Return (X, Y) of the center of cell containing provided text 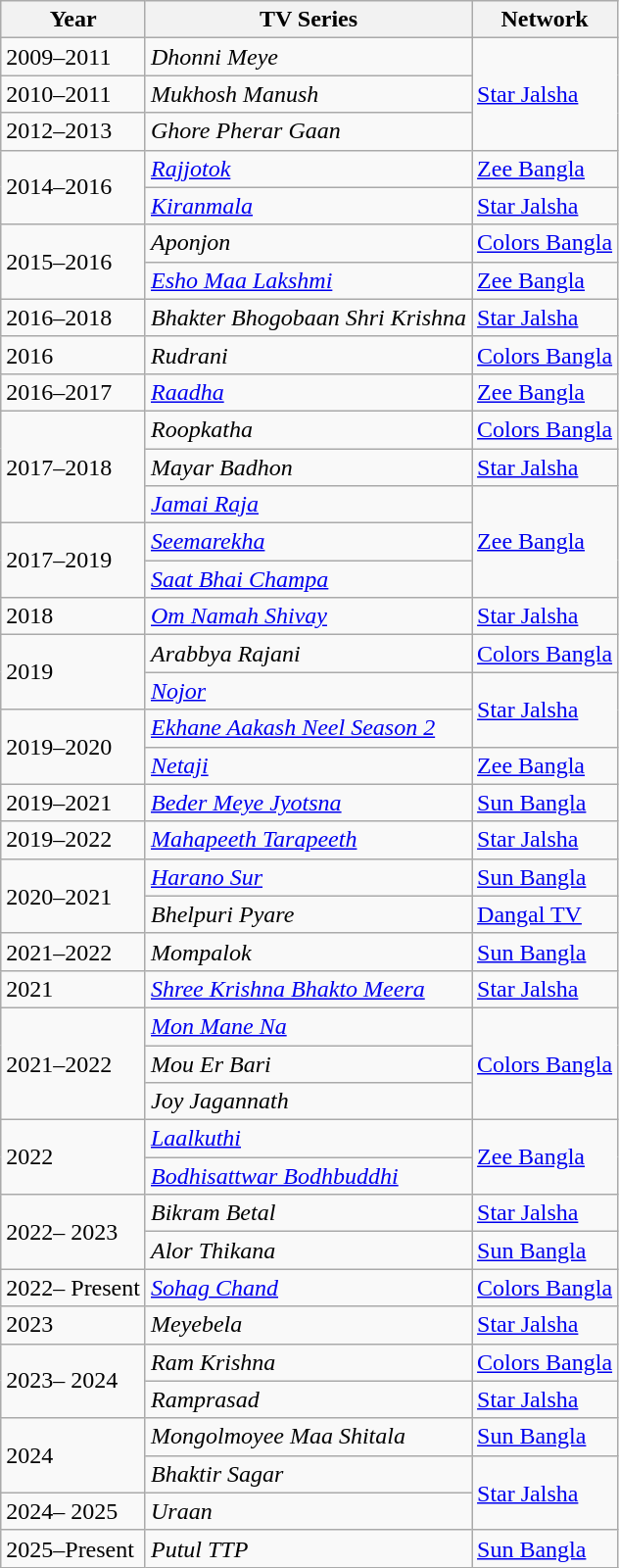
2019–2021 (73, 803)
Network (545, 20)
Bikram Betal (308, 1213)
Mayar Badhon (308, 467)
2020–2021 (73, 896)
Year (73, 20)
2010–2011 (73, 94)
Joy Jagannath (308, 1102)
2023– 2024 (73, 1381)
2015–2016 (73, 262)
Seemarekha (308, 542)
Mon Mane Na (308, 1026)
Raadha (308, 392)
Sohag Chand (308, 1288)
Mukhosh Manush (308, 94)
Saat Bhai Champa (308, 579)
Mahapeeth Tarapeeth (308, 840)
Mou Er Bari (308, 1063)
2025–Present (73, 1548)
2022– Present (73, 1288)
Rajjotok (308, 169)
Putul TTP (308, 1548)
2017–2019 (73, 561)
Dangal TV (545, 914)
Nojor (308, 691)
Ekhane Aakash Neel Season 2 (308, 728)
TV Series (308, 20)
2017–2018 (73, 466)
2022 (73, 1157)
2021 (73, 989)
2009–2011 (73, 57)
2019 (73, 672)
Roopkatha (308, 429)
2024– 2025 (73, 1511)
Bhelpuri Pyare (308, 914)
Ram Krishna (308, 1362)
Ramprasad (308, 1399)
2023 (73, 1325)
2014–2016 (73, 187)
Netaji (308, 765)
Mongolmoyee Maa Shitala (308, 1437)
Esho Maa Lakshmi (308, 280)
Aponjon (308, 243)
Shree Krishna Bhakto Meera (308, 989)
Laalkuthi (308, 1139)
2024 (73, 1455)
Meyebela (308, 1325)
Bhaktir Sagar (308, 1474)
2019–2022 (73, 840)
Harano Sur (308, 877)
Arabbya Rajani (308, 654)
Om Namah Shivay (308, 616)
2016–2017 (73, 392)
2016–2018 (73, 318)
Bodhisattwar Bodhbuddhi (308, 1176)
2016 (73, 355)
2018 (73, 616)
Dhonni Meye (308, 57)
2012–2013 (73, 131)
2022– 2023 (73, 1232)
Rudrani (308, 355)
Bhakter Bhogobaan Shri Krishna (308, 318)
Jamai Raja (308, 505)
Uraan (308, 1511)
Ghore Pherar Gaan (308, 131)
Kiranmala (308, 206)
Mompalok (308, 952)
2019–2020 (73, 747)
Alor Thikana (308, 1250)
Beder Meye Jyotsna (308, 803)
